Provide the [x, y] coordinate of the cell's center where the given text is located.  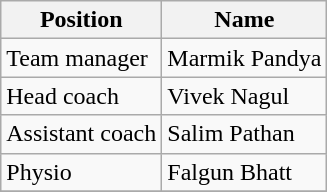
Head coach [82, 96]
Team manager [82, 58]
Physio [82, 172]
Salim Pathan [244, 134]
Assistant coach [82, 134]
Position [82, 20]
Name [244, 20]
Vivek Nagul [244, 96]
Falgun Bhatt [244, 172]
Marmik Pandya [244, 58]
